Return (X, Y) of the center of cell containing provided text 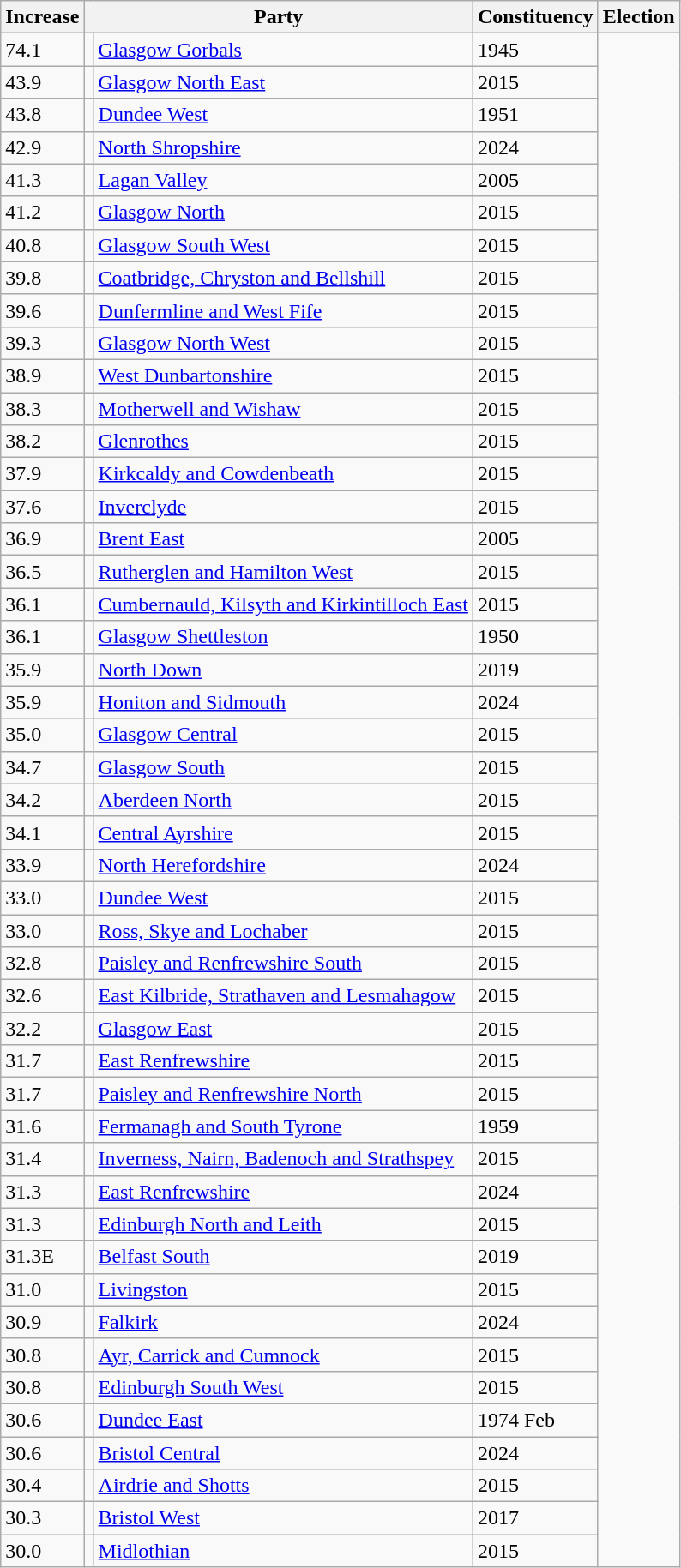
Constituency (535, 17)
39.6 (43, 310)
Inverclyde (283, 507)
Glasgow North East (283, 82)
31.3E (43, 1257)
Party (278, 17)
Rutherglen and Hamilton West (283, 572)
31.4 (43, 1159)
Livingston (283, 1289)
35.0 (43, 735)
32.2 (43, 1029)
Falkirk (283, 1322)
Ross, Skye and Lochaber (283, 930)
36.9 (43, 539)
30.0 (43, 1551)
37.6 (43, 507)
2017 (535, 1518)
Dunfermline and West Fife (283, 310)
34.2 (43, 800)
Central Ayrshire (283, 832)
Coatbridge, Chryston and Bellshill (283, 278)
Bristol Central (283, 1453)
North Down (283, 670)
30.9 (43, 1322)
1974 Feb (535, 1420)
Glasgow Shettleston (283, 637)
Paisley and Renfrewshire North (283, 1094)
31.0 (43, 1289)
East Kilbride, Strathaven and Lesmahagow (283, 996)
Election (638, 17)
32.6 (43, 996)
74.1 (43, 50)
West Dunbartonshire (283, 375)
Cumbernauld, Kilsyth and Kirkintilloch East (283, 604)
Ayr, Carrick and Cumnock (283, 1355)
1959 (535, 1126)
Glasgow South (283, 767)
34.7 (43, 767)
Dundee East (283, 1420)
34.1 (43, 832)
Inverness, Nairn, Badenoch and Strathspey (283, 1159)
30.4 (43, 1486)
37.9 (43, 474)
Fermanagh and South Tyrone (283, 1126)
38.9 (43, 375)
31.6 (43, 1126)
Edinburgh South West (283, 1387)
38.3 (43, 409)
41.2 (43, 213)
Glasgow East (283, 1029)
North Herefordshire (283, 865)
42.9 (43, 147)
39.3 (43, 343)
Lagan Valley (283, 180)
Brent East (283, 539)
38.2 (43, 442)
Glasgow South West (283, 245)
Honiton and Sidmouth (283, 702)
30.3 (43, 1518)
1951 (535, 115)
43.9 (43, 82)
Increase (43, 17)
43.8 (43, 115)
Edinburgh North and Leith (283, 1224)
Belfast South (283, 1257)
40.8 (43, 245)
Paisley and Renfrewshire South (283, 964)
North Shropshire (283, 147)
41.3 (43, 180)
Airdrie and Shotts (283, 1486)
32.8 (43, 964)
Bristol West (283, 1518)
36.5 (43, 572)
Aberdeen North (283, 800)
1950 (535, 637)
Glenrothes (283, 442)
Kirkcaldy and Cowdenbeath (283, 474)
Glasgow Central (283, 735)
33.9 (43, 865)
Motherwell and Wishaw (283, 409)
Glasgow North West (283, 343)
Glasgow Gorbals (283, 50)
1945 (535, 50)
Midlothian (283, 1551)
Glasgow North (283, 213)
39.8 (43, 278)
